Pinpoint the cell where the given text exists, returning its (x, y) midpoint coordinate. 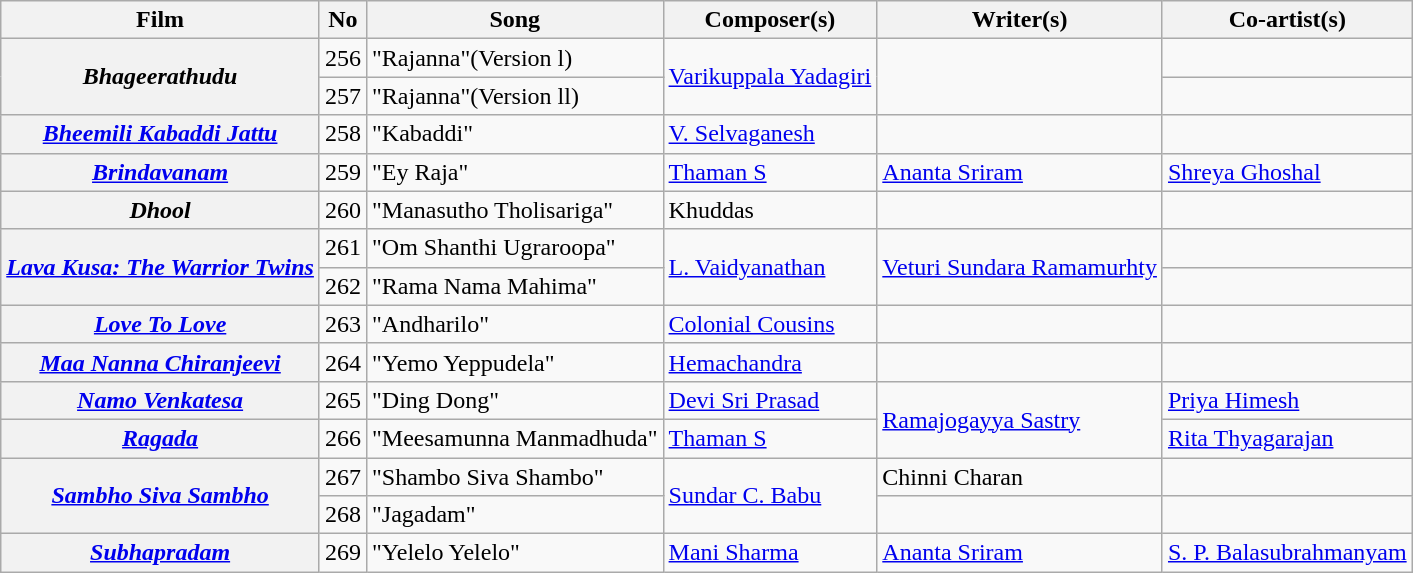
Priya Himesh (1287, 400)
Veturi Sundara Ramamurhty (1020, 267)
"Jagadam" (514, 515)
Love To Love (160, 324)
"Yelelo Yelelo" (514, 553)
"Shambo Siva Shambo" (514, 477)
Hemachandra (770, 362)
"Rama Nama Mahima" (514, 286)
"Rajanna"(Version ll) (514, 96)
"Om Shanthi Ugraroopa" (514, 248)
"Ey Raja" (514, 172)
Varikuppala Yadagiri (770, 77)
Composer(s) (770, 20)
S. P. Balasubrahmanyam (1287, 553)
Bhageerathudu (160, 77)
256 (342, 58)
Namo Venkatesa (160, 400)
Film (160, 20)
"Ding Dong" (514, 400)
"Kabaddi" (514, 134)
No (342, 20)
258 (342, 134)
"Meesamunna Manmadhuda" (514, 438)
Devi Sri Prasad (770, 400)
267 (342, 477)
Mani Sharma (770, 553)
Song (514, 20)
Subhapradam (160, 553)
Co-artist(s) (1287, 20)
266 (342, 438)
259 (342, 172)
Chinni Charan (1020, 477)
Khuddas (770, 210)
Dhool (160, 210)
261 (342, 248)
Bheemili Kabaddi Jattu (160, 134)
263 (342, 324)
V. Selvaganesh (770, 134)
Sambho Siva Sambho (160, 496)
Shreya Ghoshal (1287, 172)
268 (342, 515)
Ragada (160, 438)
L. Vaidyanathan (770, 267)
260 (342, 210)
Sundar C. Babu (770, 496)
"Yemo Yeppudela" (514, 362)
269 (342, 553)
Writer(s) (1020, 20)
"Manasutho Tholisariga" (514, 210)
Rita Thyagarajan (1287, 438)
Brindavanam (160, 172)
Maa Nanna Chiranjeevi (160, 362)
Colonial Cousins (770, 324)
265 (342, 400)
"Andharilo" (514, 324)
264 (342, 362)
Ramajogayya Sastry (1020, 419)
"Rajanna"(Version l) (514, 58)
Lava Kusa: The Warrior Twins (160, 267)
257 (342, 96)
262 (342, 286)
